Search for the cell housing the specified text and yield its (X, Y) center coordinate. 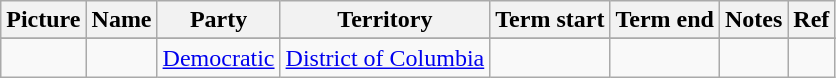
Notes (753, 20)
Term end (665, 20)
Democratic (218, 58)
Term start (550, 20)
Name (122, 20)
Picture (44, 20)
District of Columbia (385, 58)
Territory (385, 20)
Party (218, 20)
Ref (812, 20)
